Locate the cell with the specified text and output its (X, Y) center coordinate. 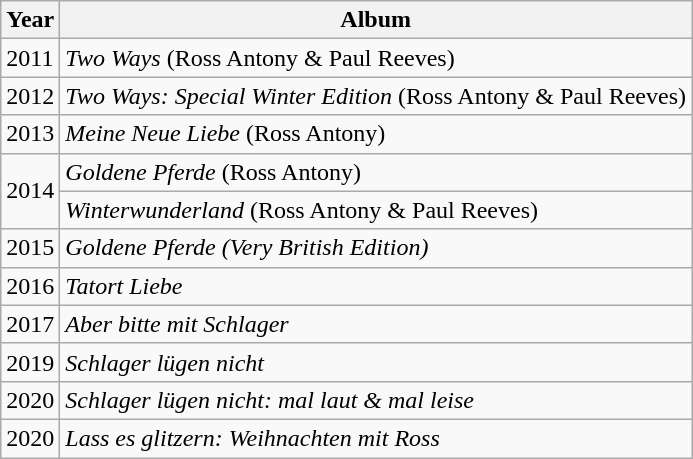
2016 (30, 286)
Lass es glitzern: Weihnachten mit Ross (376, 438)
Meine Neue Liebe (Ross Antony) (376, 134)
2012 (30, 96)
Tatort Liebe (376, 286)
Year (30, 20)
2017 (30, 324)
Goldene Pferde (Very British Edition) (376, 248)
2011 (30, 58)
Two Ways (Ross Antony & Paul Reeves) (376, 58)
Aber bitte mit Schlager (376, 324)
2013 (30, 134)
Album (376, 20)
2019 (30, 362)
Schlager lügen nicht (376, 362)
Goldene Pferde (Ross Antony) (376, 172)
2014 (30, 191)
2015 (30, 248)
Winterwunderland (Ross Antony & Paul Reeves) (376, 210)
Two Ways: Special Winter Edition (Ross Antony & Paul Reeves) (376, 96)
Schlager lügen nicht: mal laut & mal leise (376, 400)
